Output the (X, Y) coordinate of the center of the cell containing the given text.  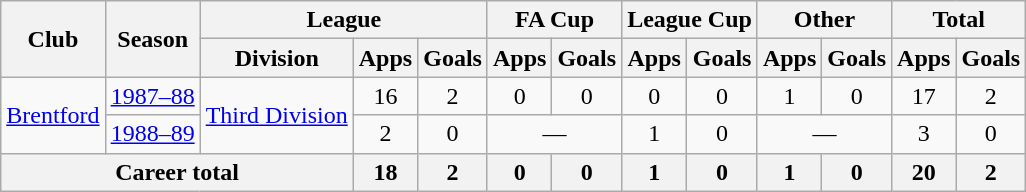
Other (824, 20)
17 (924, 96)
18 (385, 172)
Season (152, 39)
16 (385, 96)
Division (276, 58)
20 (924, 172)
Brentford (53, 115)
Club (53, 39)
League (344, 20)
1987–88 (152, 96)
League Cup (690, 20)
Third Division (276, 115)
Total (959, 20)
3 (924, 134)
1988–89 (152, 134)
FA Cup (554, 20)
Career total (177, 172)
